From the cell containing the given text, extract its center point as [x, y] coordinate. 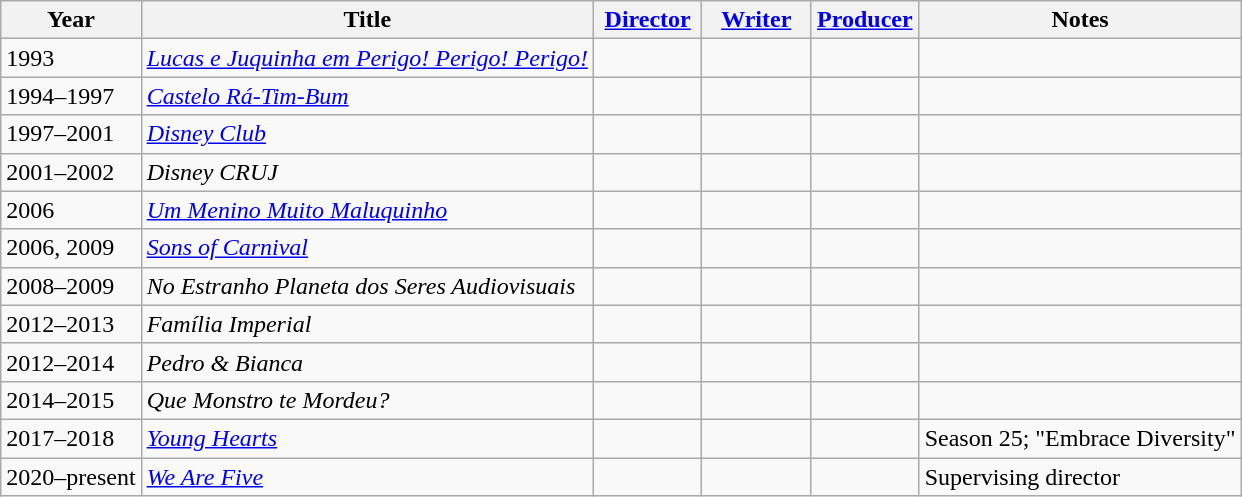
Lucas e Juquinha em Perigo! Perigo! Perigo! [367, 58]
Producer [866, 20]
Que Monstro te Mordeu? [367, 400]
We Are Five [367, 477]
1997–2001 [71, 134]
2006, 2009 [71, 248]
Sons of Carnival [367, 248]
Disney Club [367, 134]
Year [71, 20]
Supervising director [1080, 477]
Season 25; "Embrace Diversity" [1080, 438]
2014–2015 [71, 400]
No Estranho Planeta dos Seres Audiovisuais [367, 286]
Pedro & Bianca [367, 362]
1993 [71, 58]
Disney CRUJ [367, 172]
2012–2014 [71, 362]
Young Hearts [367, 438]
Notes [1080, 20]
Director [648, 20]
2012–2013 [71, 324]
2017–2018 [71, 438]
Writer [756, 20]
1994–1997 [71, 96]
Title [367, 20]
2001–2002 [71, 172]
Castelo Rá-Tim-Bum [367, 96]
2006 [71, 210]
Família Imperial [367, 324]
2020–present [71, 477]
2008–2009 [71, 286]
Um Menino Muito Maluquinho [367, 210]
